Find where the given text appears and provide that cell's center as (X, Y) coordinate. 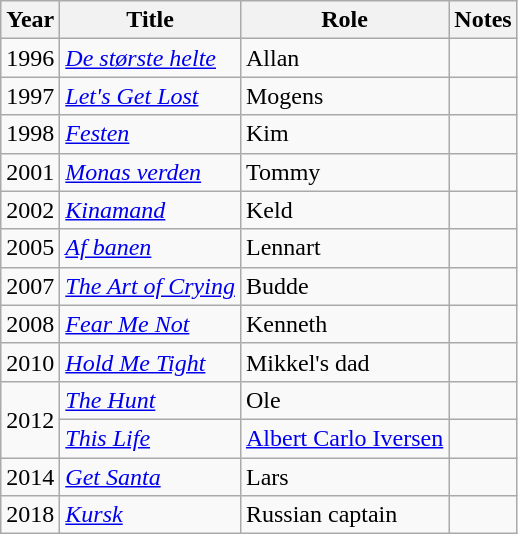
Role (344, 20)
Get Santa (150, 477)
Kenneth (344, 324)
Mikkel's dad (344, 362)
Hold Me Tight (150, 362)
Tommy (344, 172)
1998 (30, 134)
Notes (483, 20)
Budde (344, 286)
Monas verden (150, 172)
De største helte (150, 58)
1997 (30, 96)
Lars (344, 477)
Let's Get Lost (150, 96)
2008 (30, 324)
Year (30, 20)
Kinamand (150, 210)
2018 (30, 515)
2001 (30, 172)
Kim (344, 134)
Russian captain (344, 515)
Kursk (150, 515)
Af banen (150, 248)
Keld (344, 210)
Albert Carlo Iversen (344, 438)
Ole (344, 400)
1996 (30, 58)
Allan (344, 58)
Fear Me Not (150, 324)
Lennart (344, 248)
Festen (150, 134)
The Hunt (150, 400)
This Life (150, 438)
2005 (30, 248)
2007 (30, 286)
2014 (30, 477)
Mogens (344, 96)
2002 (30, 210)
Title (150, 20)
The Art of Crying (150, 286)
2010 (30, 362)
2012 (30, 419)
